Determine the (X, Y) coordinate at the center of the cell enclosing the given text.  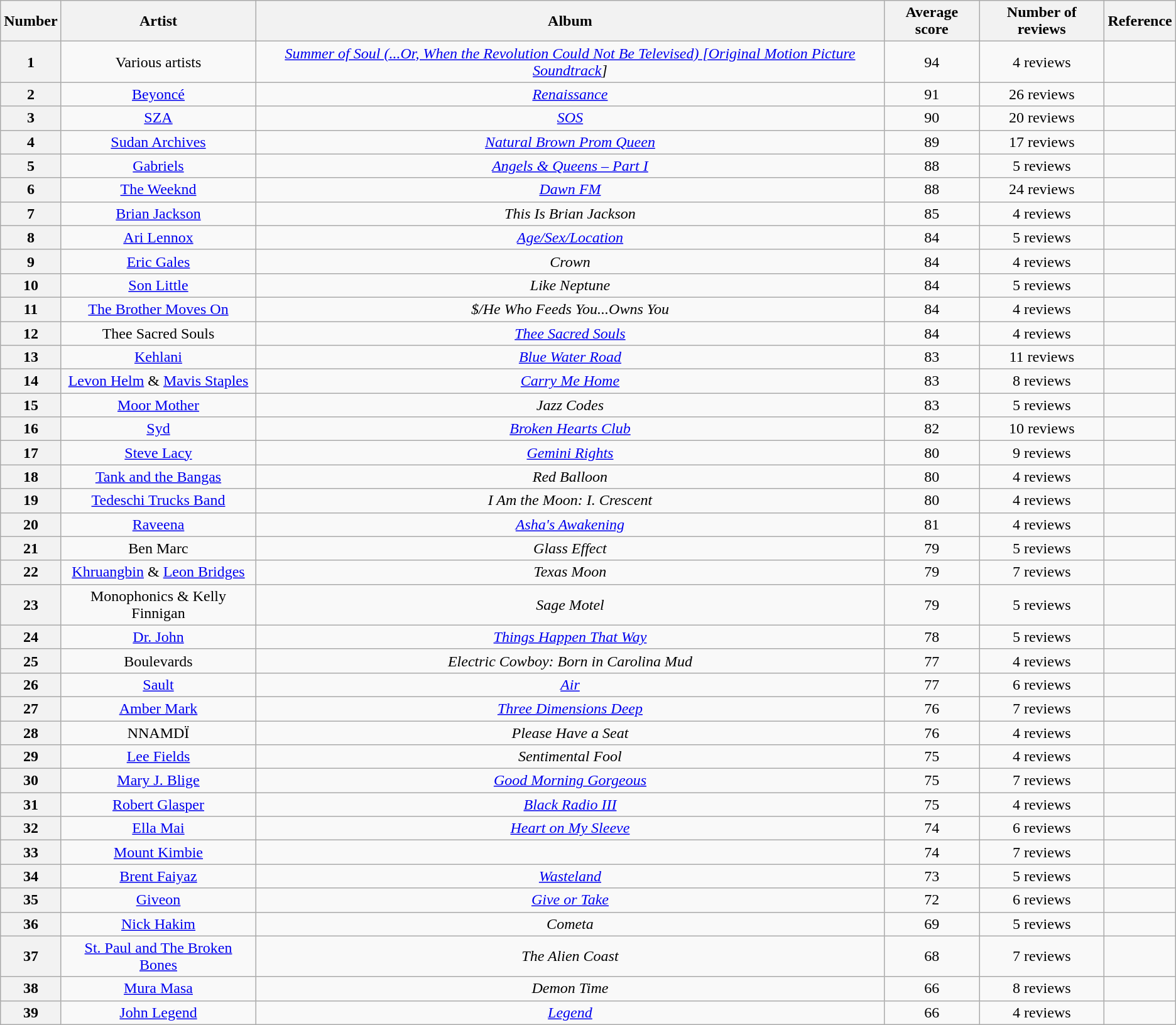
Black Radio III (570, 805)
69 (932, 924)
9 reviews (1042, 453)
St. Paul and The Broken Bones (158, 956)
Crown (570, 261)
Asha's Awakening (570, 524)
SOS (570, 118)
2 (31, 94)
38 (31, 989)
13 (31, 357)
25 (31, 661)
10 reviews (1042, 429)
Glass Effect (570, 548)
Electric Cowboy: Born in Carolina Mud (570, 661)
11 reviews (1042, 357)
18 (31, 477)
Red Balloon (570, 477)
Dr. John (158, 637)
Album (570, 21)
Son Little (158, 285)
The Brother Moves On (158, 309)
27 (31, 708)
24 (31, 637)
The Alien Coast (570, 956)
23 (31, 604)
Amber Mark (158, 708)
Summer of Soul (...Or, When the Revolution Could Not Be Televised) [Original Motion Picture Soundtrack] (570, 62)
The Weeknd (158, 190)
24 reviews (1042, 190)
Natural Brown Prom Queen (570, 142)
82 (932, 429)
Gemini Rights (570, 453)
Mura Masa (158, 989)
11 (31, 309)
Beyoncé (158, 94)
Heart on My Sleeve (570, 828)
Ari Lennox (158, 237)
Giveon (158, 900)
9 (31, 261)
NNAMDÏ (158, 733)
Like Neptune (570, 285)
17 (31, 453)
Texas Moon (570, 572)
89 (932, 142)
Renaissance (570, 94)
Legend (570, 1012)
Kehlani (158, 357)
Nick Hakim (158, 924)
Raveena (158, 524)
39 (31, 1012)
Lee Fields (158, 757)
4 (31, 142)
Brent Faiyaz (158, 876)
21 (31, 548)
32 (31, 828)
34 (31, 876)
5 (31, 166)
Sage Motel (570, 604)
29 (31, 757)
Average score (932, 21)
Sudan Archives (158, 142)
SZA (158, 118)
20 (31, 524)
20 reviews (1042, 118)
35 (31, 900)
72 (932, 900)
16 (31, 429)
Khruangbin & Leon Bridges (158, 572)
8 (31, 237)
7 (31, 214)
Dawn FM (570, 190)
94 (932, 62)
Reference (1140, 21)
Things Happen That Way (570, 637)
Artist (158, 21)
Number (31, 21)
26 reviews (1042, 94)
Please Have a Seat (570, 733)
Cometa (570, 924)
Various artists (158, 62)
36 (31, 924)
Moor Mother (158, 405)
91 (932, 94)
Air (570, 685)
Levon Helm & Mavis Staples (158, 381)
Mount Kimbie (158, 852)
3 (31, 118)
Wasteland (570, 876)
Carry Me Home (570, 381)
19 (31, 501)
1 (31, 62)
Mary J. Blige (158, 781)
Number of reviews (1042, 21)
10 (31, 285)
22 (31, 572)
Tank and the Bangas (158, 477)
Good Morning Gorgeous (570, 781)
Boulevards (158, 661)
78 (932, 637)
Sault (158, 685)
John Legend (158, 1012)
28 (31, 733)
37 (31, 956)
73 (932, 876)
6 (31, 190)
68 (932, 956)
17 reviews (1042, 142)
Sentimental Fool (570, 757)
Jazz Codes (570, 405)
Tedeschi Trucks Band (158, 501)
Broken Hearts Club (570, 429)
Ben Marc (158, 548)
Syd (158, 429)
81 (932, 524)
Angels & Queens – Part I (570, 166)
12 (31, 334)
Demon Time (570, 989)
Gabriels (158, 166)
Steve Lacy (158, 453)
30 (31, 781)
Ella Mai (158, 828)
14 (31, 381)
I Am the Moon: I. Crescent (570, 501)
This Is Brian Jackson (570, 214)
$/He Who Feeds You...Owns You (570, 309)
Robert Glasper (158, 805)
31 (31, 805)
33 (31, 852)
Eric Gales (158, 261)
Blue Water Road (570, 357)
90 (932, 118)
26 (31, 685)
Brian Jackson (158, 214)
Three Dimensions Deep (570, 708)
Age/Sex/Location (570, 237)
Monophonics & Kelly Finnigan (158, 604)
85 (932, 214)
Give or Take (570, 900)
15 (31, 405)
